Capture the cell that displays the provided text and extract its (x, y) central coordinate. 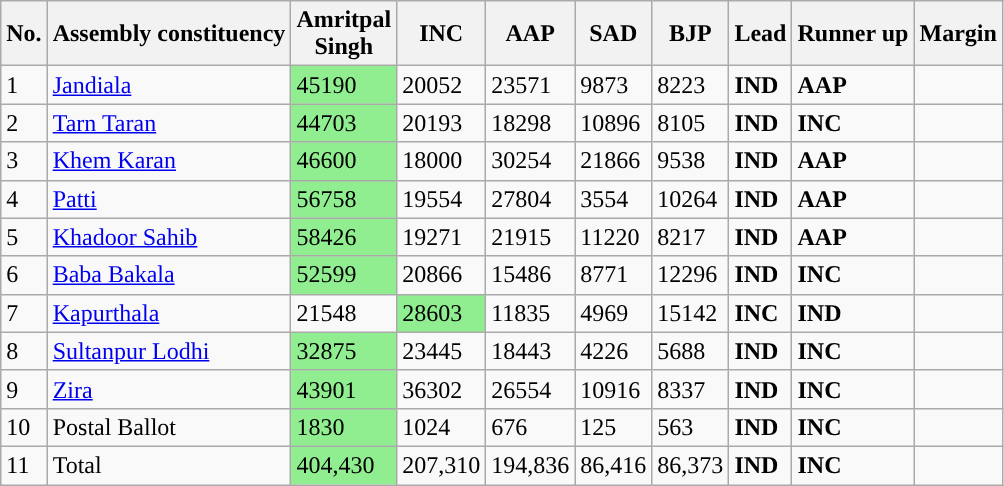
19271 (442, 237)
43901 (344, 389)
AmritpalSingh (344, 34)
21915 (530, 237)
8217 (690, 237)
3 (24, 161)
36302 (442, 389)
6 (24, 275)
9538 (690, 161)
8771 (614, 275)
1 (24, 85)
18298 (530, 123)
10896 (614, 123)
8105 (690, 123)
Khadoor Sahib (169, 237)
45190 (344, 85)
Jandiala (169, 85)
Khem Karan (169, 161)
12296 (690, 275)
10264 (690, 199)
8 (24, 351)
Margin (958, 34)
46600 (344, 161)
4226 (614, 351)
20866 (442, 275)
23571 (530, 85)
1024 (442, 427)
4 (24, 199)
8337 (690, 389)
11220 (614, 237)
86,373 (690, 465)
Kapurthala (169, 313)
56758 (344, 199)
26554 (530, 389)
30254 (530, 161)
44703 (344, 123)
Sultanpur Lodhi (169, 351)
Baba Bakala (169, 275)
18443 (530, 351)
5 (24, 237)
Patti (169, 199)
32875 (344, 351)
10916 (614, 389)
Tarn Taran (169, 123)
11 (24, 465)
Runner up (853, 34)
676 (530, 427)
404,430 (344, 465)
SAD (614, 34)
21548 (344, 313)
18000 (442, 161)
10 (24, 427)
BJP (690, 34)
20052 (442, 85)
15142 (690, 313)
58426 (344, 237)
194,836 (530, 465)
125 (614, 427)
23445 (442, 351)
86,416 (614, 465)
Assembly constituency (169, 34)
20193 (442, 123)
Total (169, 465)
11835 (530, 313)
2 (24, 123)
27804 (530, 199)
No. (24, 34)
1830 (344, 427)
7 (24, 313)
9 (24, 389)
3554 (614, 199)
15486 (530, 275)
Zira (169, 389)
9873 (614, 85)
4969 (614, 313)
28603 (442, 313)
5688 (690, 351)
21866 (614, 161)
Lead (760, 34)
8223 (690, 85)
52599 (344, 275)
563 (690, 427)
207,310 (442, 465)
19554 (442, 199)
Postal Ballot (169, 427)
